From the cell containing the given text, extract its center point as (x, y) coordinate. 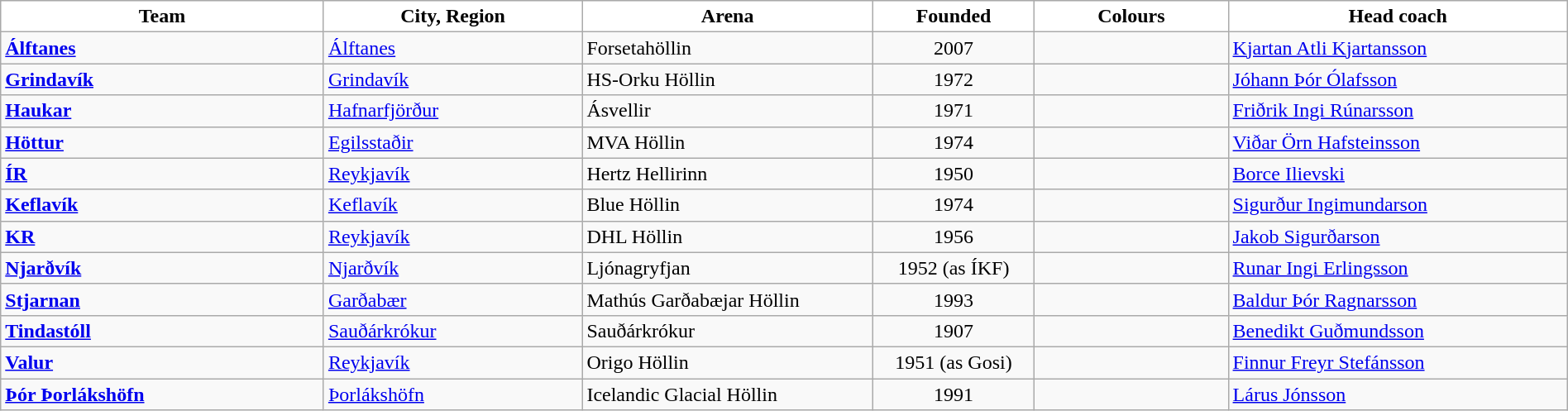
Jakob Sigurðarson (1398, 237)
Tindastóll (162, 331)
Origo Höllin (728, 362)
Hafnarfjörður (452, 111)
City, Region (452, 17)
2007 (953, 48)
Höttur (162, 142)
Founded (953, 17)
MVA Höllin (728, 142)
Sigurður Ingimundarson (1398, 205)
Runar Ingi Erlingsson (1398, 268)
KR (162, 237)
ÍR (162, 174)
Friðrik Ingi Rúnarsson (1398, 111)
Lárus Jónsson (1398, 394)
Garðabær (452, 299)
1907 (953, 331)
Hertz Hellirinn (728, 174)
Borce Ilievski (1398, 174)
1951 (as Gosi) (953, 362)
Viðar Örn Hafsteinsson (1398, 142)
Þór Þorlákshöfn (162, 394)
Arena (728, 17)
Stjarnan (162, 299)
Haukar (162, 111)
Baldur Þór Ragnarsson (1398, 299)
1972 (953, 79)
Head coach (1398, 17)
1952 (as ÍKF) (953, 268)
Colours (1131, 17)
Mathús Garðabæjar Höllin (728, 299)
Finnur Freyr Stefánsson (1398, 362)
Kjartan Atli Kjartansson (1398, 48)
1950 (953, 174)
Forsetahöllin (728, 48)
Blue Höllin (728, 205)
HS-Orku Höllin (728, 79)
1993 (953, 299)
Þorlákshöfn (452, 394)
Icelandic Glacial Höllin (728, 394)
1991 (953, 394)
1971 (953, 111)
Jóhann Þór Ólafsson (1398, 79)
Ljónagryfjan (728, 268)
Team (162, 17)
Ásvellir (728, 111)
Egilsstaðir (452, 142)
Valur (162, 362)
1956 (953, 237)
Benedikt Guðmundsson (1398, 331)
DHL Höllin (728, 237)
